For the text-containing cell, return its midpoint in [X, Y] coordinate format. 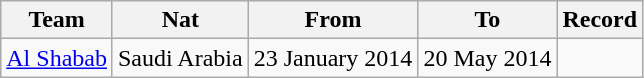
Al Shabab [57, 58]
23 January 2014 [333, 58]
Team [57, 20]
From [333, 20]
20 May 2014 [488, 58]
To [488, 20]
Record [600, 20]
Saudi Arabia [180, 58]
Nat [180, 20]
